Search for the cell housing the specified text and yield its [X, Y] center coordinate. 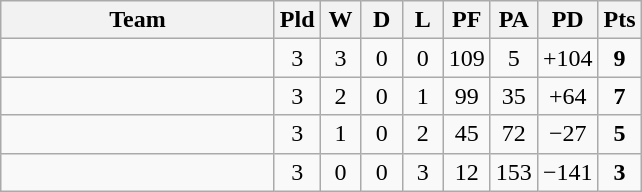
PF [466, 20]
W [340, 20]
109 [466, 58]
153 [514, 172]
72 [514, 134]
PA [514, 20]
9 [620, 58]
Pts [620, 20]
L [422, 20]
−141 [568, 172]
99 [466, 96]
12 [466, 172]
45 [466, 134]
PD [568, 20]
Team [138, 20]
+64 [568, 96]
+104 [568, 58]
35 [514, 96]
Pld [297, 20]
7 [620, 96]
D [382, 20]
−27 [568, 134]
